Return the (X, Y) coordinate for the center point of the cell that contains the specified text.  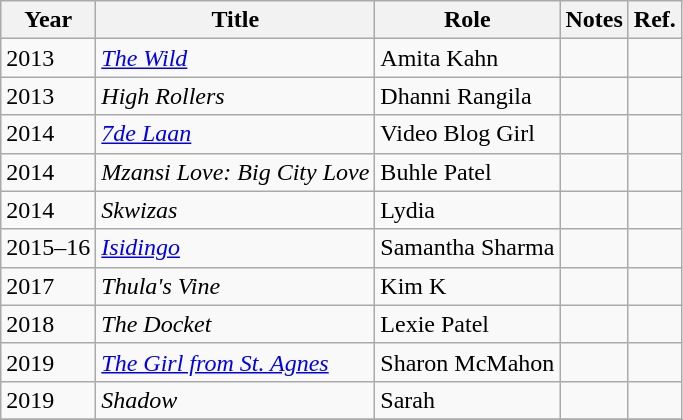
High Rollers (236, 96)
The Wild (236, 58)
Amita Kahn (468, 58)
Isidingo (236, 248)
2018 (48, 324)
Thula's Vine (236, 286)
Notes (594, 20)
The Girl from St. Agnes (236, 362)
Mzansi Love: Big City Love (236, 172)
Samantha Sharma (468, 248)
2015–16 (48, 248)
Ref. (654, 20)
Dhanni Rangila (468, 96)
The Docket (236, 324)
Sarah (468, 400)
Title (236, 20)
Year (48, 20)
Lydia (468, 210)
Buhle Patel (468, 172)
Role (468, 20)
Video Blog Girl (468, 134)
Kim K (468, 286)
Shadow (236, 400)
2017 (48, 286)
Lexie Patel (468, 324)
Sharon McMahon (468, 362)
Skwizas (236, 210)
7de Laan (236, 134)
